Find where the given text appears and provide that cell's center as (X, Y) coordinate. 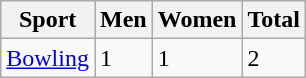
Men (123, 20)
Sport (48, 20)
2 (274, 58)
Women (197, 20)
Total (274, 20)
Bowling (48, 58)
